For the text-containing cell, return its midpoint in [x, y] coordinate format. 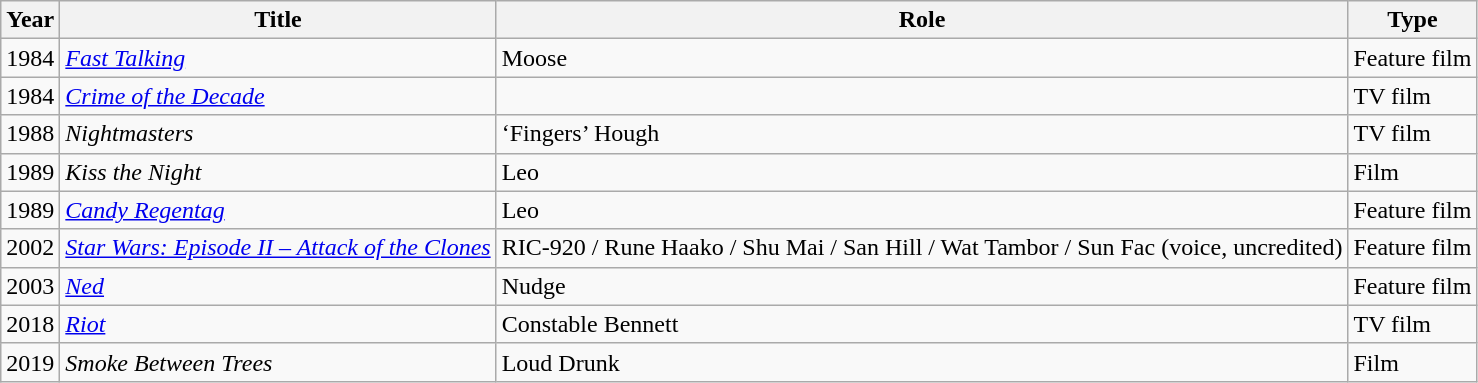
2002 [30, 248]
2018 [30, 324]
Loud Drunk [922, 362]
Year [30, 20]
Ned [278, 286]
1988 [30, 134]
Title [278, 20]
Smoke Between Trees [278, 362]
Candy Regentag [278, 210]
RIC-920 / Rune Haako / Shu Mai / San Hill / Wat Tambor / Sun Fac (voice, uncredited) [922, 248]
2019 [30, 362]
Nightmasters [278, 134]
Nudge [922, 286]
Riot [278, 324]
‘Fingers’ Hough [922, 134]
Moose [922, 58]
Crime of the Decade [278, 96]
Type [1412, 20]
Fast Talking [278, 58]
Kiss the Night [278, 172]
Constable Bennett [922, 324]
2003 [30, 286]
Role [922, 20]
Star Wars: Episode II – Attack of the Clones [278, 248]
